Pinpoint the cell where the given text exists, returning its (X, Y) midpoint coordinate. 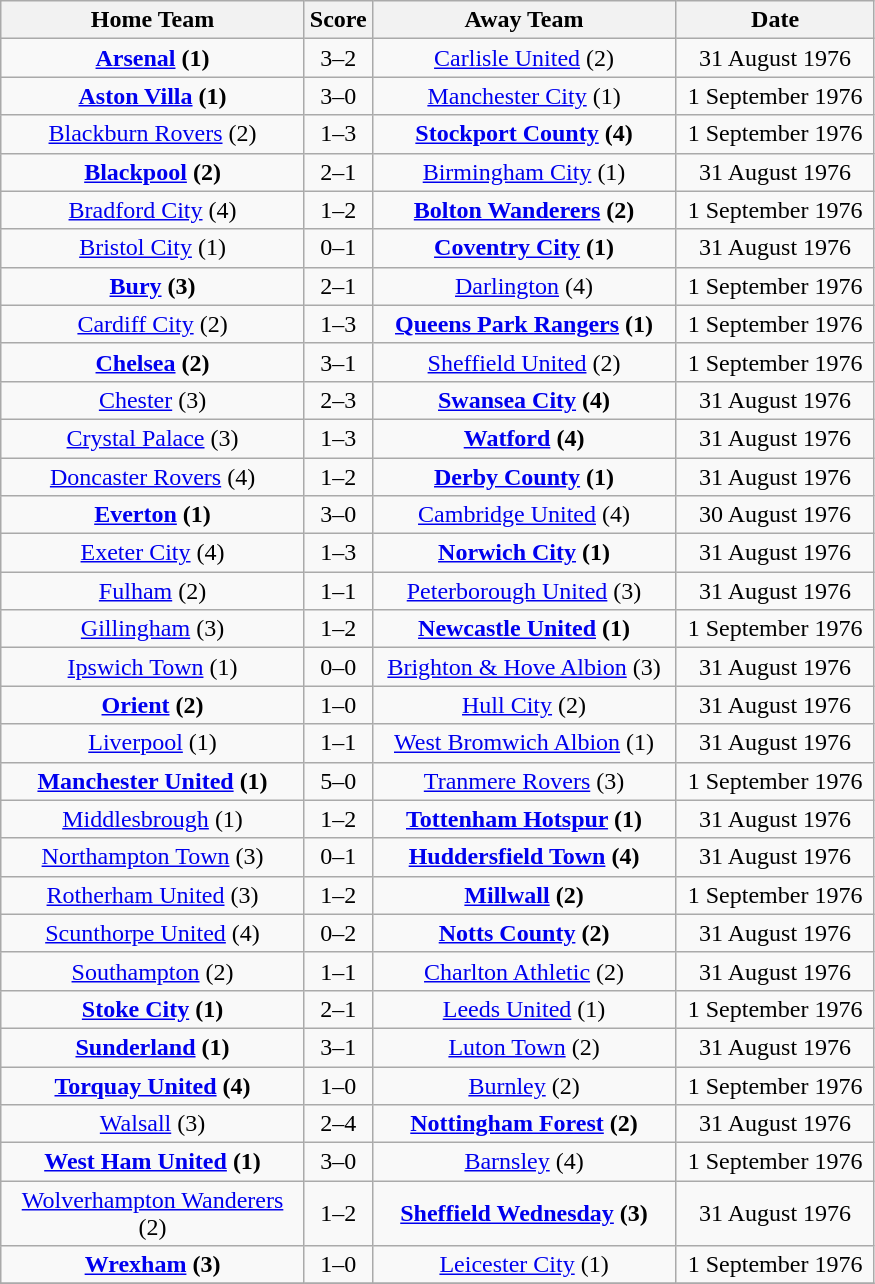
Liverpool (1) (153, 743)
Hull City (2) (524, 705)
Aston Villa (1) (153, 96)
0–0 (338, 667)
Orient (2) (153, 705)
Ipswich Town (1) (153, 667)
Home Team (153, 20)
Brighton & Hove Albion (3) (524, 667)
Rotherham United (3) (153, 895)
Burnley (2) (524, 1085)
Chelsea (2) (153, 362)
Bradford City (4) (153, 210)
Charlton Athletic (2) (524, 971)
Nottingham Forest (2) (524, 1124)
Wolverhampton Wanderers (2) (153, 1214)
0–2 (338, 933)
West Bromwich Albion (1) (524, 743)
Southampton (2) (153, 971)
Exeter City (4) (153, 553)
Huddersfield Town (4) (524, 857)
Bury (3) (153, 286)
Leeds United (1) (524, 1009)
3–2 (338, 58)
Watford (4) (524, 438)
Tranmere Rovers (3) (524, 781)
Scunthorpe United (4) (153, 933)
Doncaster Rovers (4) (153, 477)
Tottenham Hotspur (1) (524, 819)
Derby County (1) (524, 477)
Torquay United (4) (153, 1085)
Middlesbrough (1) (153, 819)
Bristol City (1) (153, 248)
Gillingham (3) (153, 629)
5–0 (338, 781)
Stoke City (1) (153, 1009)
Stockport County (4) (524, 134)
Sunderland (1) (153, 1047)
Cardiff City (2) (153, 324)
Sheffield Wednesday (3) (524, 1214)
30 August 1976 (776, 515)
2–3 (338, 400)
Coventry City (1) (524, 248)
Score (338, 20)
Walsall (3) (153, 1124)
Darlington (4) (524, 286)
Arsenal (1) (153, 58)
Leicester City (1) (524, 1265)
Newcastle United (1) (524, 629)
Blackburn Rovers (2) (153, 134)
Bolton Wanderers (2) (524, 210)
Norwich City (1) (524, 553)
Notts County (2) (524, 933)
Manchester City (1) (524, 96)
Blackpool (2) (153, 172)
Peterborough United (3) (524, 591)
Everton (1) (153, 515)
Birmingham City (1) (524, 172)
Luton Town (2) (524, 1047)
Manchester United (1) (153, 781)
Chester (3) (153, 400)
Millwall (2) (524, 895)
Fulham (2) (153, 591)
Carlisle United (2) (524, 58)
Barnsley (4) (524, 1162)
Cambridge United (4) (524, 515)
Date (776, 20)
West Ham United (1) (153, 1162)
Crystal Palace (3) (153, 438)
Away Team (524, 20)
Swansea City (4) (524, 400)
Sheffield United (2) (524, 362)
Wrexham (3) (153, 1265)
Northampton Town (3) (153, 857)
Queens Park Rangers (1) (524, 324)
2–4 (338, 1124)
